Search for the cell housing the specified text and yield its (X, Y) center coordinate. 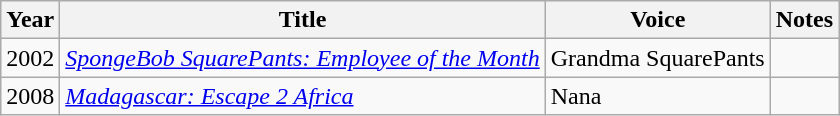
Year (30, 20)
Grandma SquarePants (658, 58)
Madagascar: Escape 2 Africa (302, 96)
2002 (30, 58)
Voice (658, 20)
Title (302, 20)
SpongeBob SquarePants: Employee of the Month (302, 58)
Notes (804, 20)
2008 (30, 96)
Nana (658, 96)
